Capture the cell that displays the provided text and extract its (X, Y) central coordinate. 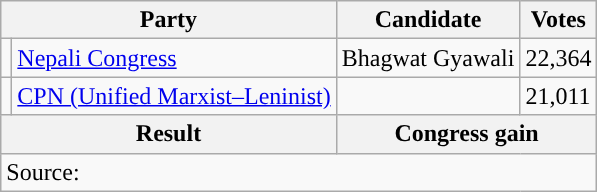
Nepali Congress (174, 58)
Congress gain (466, 134)
CPN (Unified Marxist–Leninist) (174, 96)
Source: (299, 172)
Party (168, 20)
Votes (558, 20)
22,364 (558, 58)
21,011 (558, 96)
Result (168, 134)
Bhagwat Gyawali (428, 58)
Candidate (428, 20)
